Scan for the cell matching the given text and deliver its (X, Y) coordinate at center. 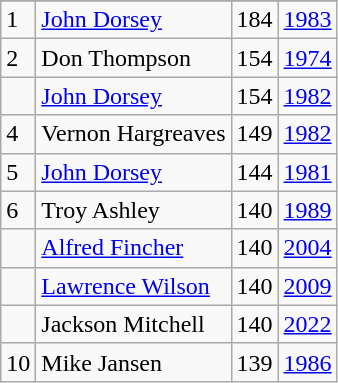
Alfred Fincher (134, 248)
Don Thompson (134, 58)
Lawrence Wilson (134, 286)
1989 (308, 210)
1983 (308, 20)
2022 (308, 324)
139 (254, 362)
149 (254, 134)
4 (18, 134)
10 (18, 362)
5 (18, 172)
6 (18, 210)
1986 (308, 362)
Troy Ashley (134, 210)
2004 (308, 248)
184 (254, 20)
Vernon Hargreaves (134, 134)
1974 (308, 58)
1 (18, 20)
2 (18, 58)
Jackson Mitchell (134, 324)
1981 (308, 172)
144 (254, 172)
2009 (308, 286)
Mike Jansen (134, 362)
